Search for the cell housing the specified text and yield its [X, Y] center coordinate. 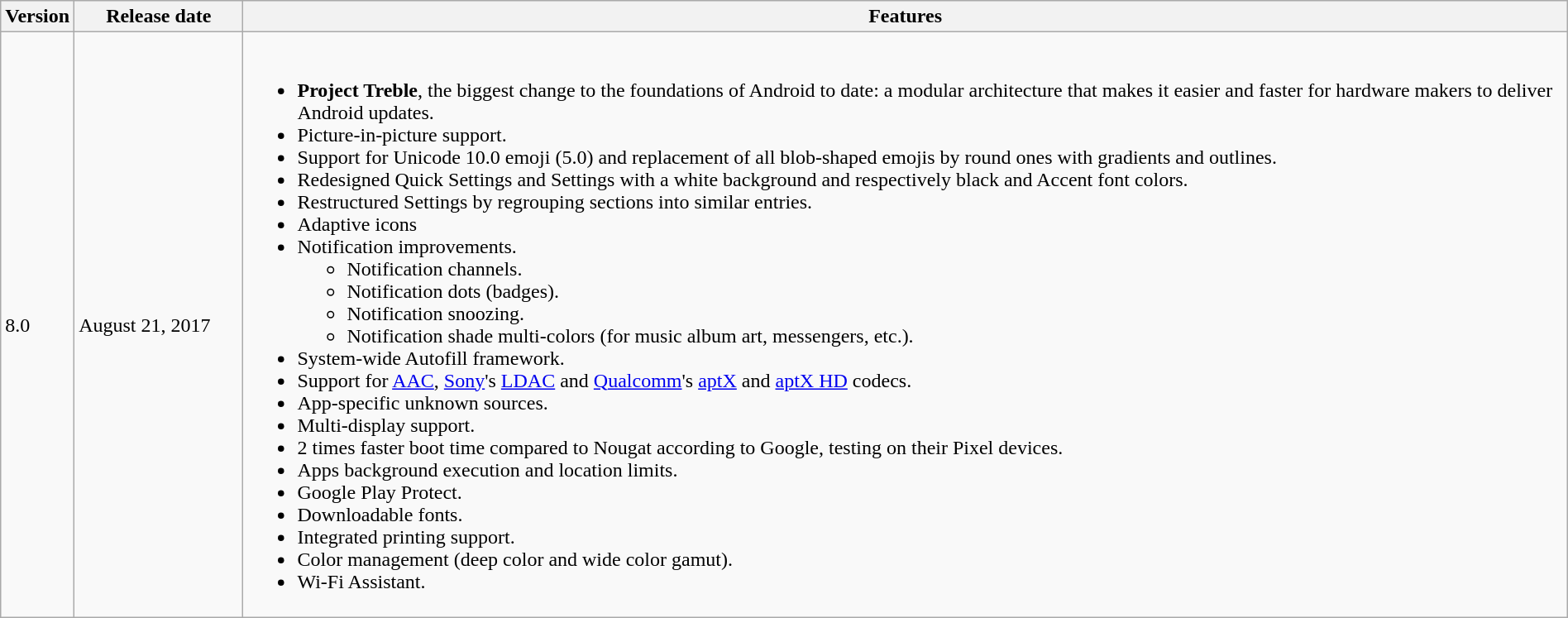
8.0 [38, 324]
Features [905, 17]
August 21, 2017 [159, 324]
Release date [159, 17]
Version [38, 17]
